Search for the cell housing the specified text and yield its [x, y] center coordinate. 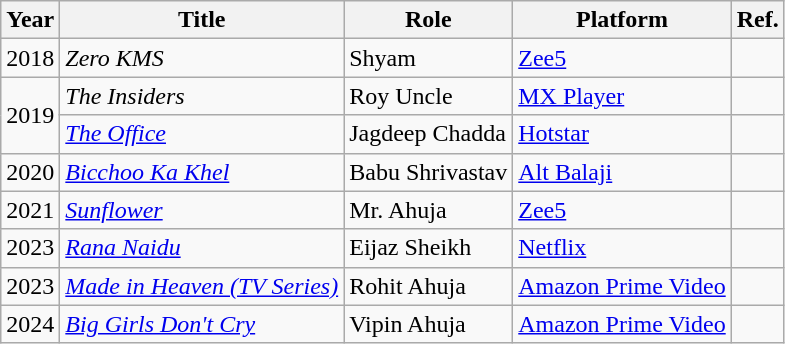
Rohit Ahuja [428, 286]
2018 [30, 58]
Sunflower [202, 210]
2024 [30, 324]
Eijaz Sheikh [428, 248]
Mr. Ahuja [428, 210]
2020 [30, 172]
Role [428, 20]
Alt Balaji [622, 172]
Ref. [758, 20]
Hotstar [622, 134]
Jagdeep Chadda [428, 134]
Big Girls Don't Cry [202, 324]
Roy Uncle [428, 96]
2019 [30, 115]
Made in Heaven (TV Series) [202, 286]
Netflix [622, 248]
Rana Naidu [202, 248]
Vipin Ahuja [428, 324]
Shyam [428, 58]
The Insiders [202, 96]
2021 [30, 210]
The Office [202, 134]
Year [30, 20]
MX Player [622, 96]
Babu Shrivastav [428, 172]
Title [202, 20]
Platform [622, 20]
Zero KMS [202, 58]
Bicchoo Ka Khel [202, 172]
